Search for the cell housing the specified text and yield its [X, Y] center coordinate. 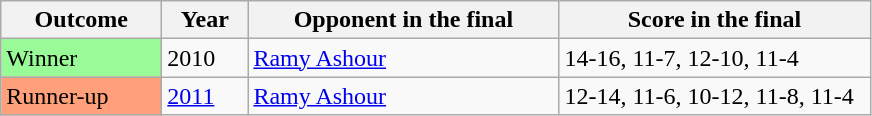
Winner [82, 58]
Score in the final [714, 20]
14-16, 11-7, 12-10, 11-4 [714, 58]
2010 [205, 58]
Year [205, 20]
Outcome [82, 20]
2011 [205, 96]
Opponent in the final [404, 20]
Runner-up [82, 96]
12-14, 11-6, 10-12, 11-8, 11-4 [714, 96]
